Return the (X, Y) coordinate for the center point of the cell that contains the specified text.  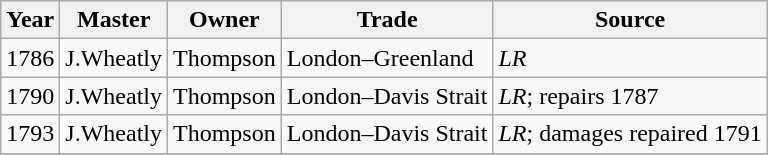
LR (630, 58)
1793 (30, 134)
Source (630, 20)
1786 (30, 58)
Trade (387, 20)
London–Greenland (387, 58)
LR; damages repaired 1791 (630, 134)
LR; repairs 1787 (630, 96)
1790 (30, 96)
Owner (225, 20)
Master (114, 20)
Year (30, 20)
